Provide the [x, y] coordinate of the cell's center where the given text is located.  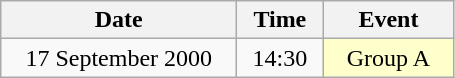
17 September 2000 [119, 58]
14:30 [280, 58]
Time [280, 20]
Date [119, 20]
Event [388, 20]
Group A [388, 58]
